Determine the [x, y] coordinate at the center of the cell enclosing the given text.  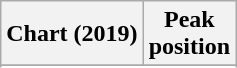
Chart (2019) [72, 34]
Peakposition [189, 34]
